Determine the (X, Y) coordinate at the center of the cell enclosing the given text.  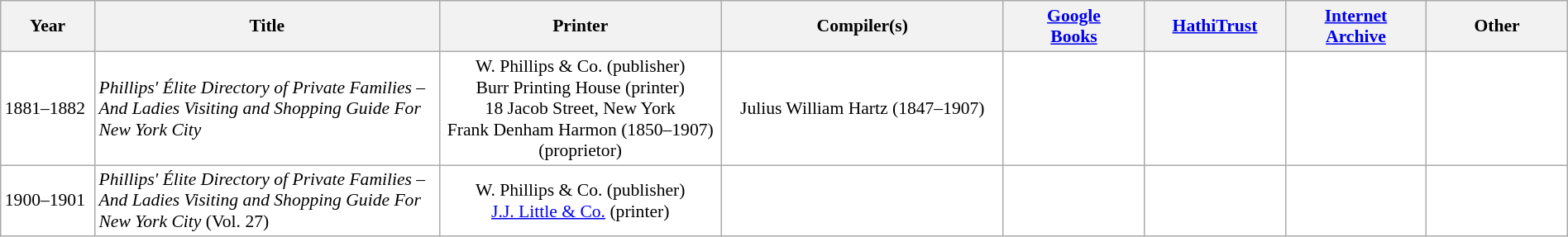
HathiTrust (1215, 26)
Title (266, 26)
Phillips' Élite Directory of Private Families – And Ladies Visiting and Shopping Guide For New York City (266, 108)
Printer (581, 26)
W. Phillips & Co. (publisher)Burr Printing House (printer)18 Jacob Street, New YorkFrank Denham Harmon (1850–1907) (proprietor) (581, 108)
Compiler(s) (862, 26)
InternetArchive (1355, 26)
GoogleBooks (1073, 26)
1900–1901 (48, 201)
Julius William Hartz (1847–1907) (862, 108)
Year (48, 26)
Other (1497, 26)
Phillips' Élite Directory of Private Families – And Ladies Visiting and Shopping Guide For New York City (Vol. 27) (266, 201)
W. Phillips & Co. (publisher)J.J. Little & Co. (printer) (581, 201)
1881–1882 (48, 108)
